Find where the given text appears and provide that cell's center as [X, Y] coordinate. 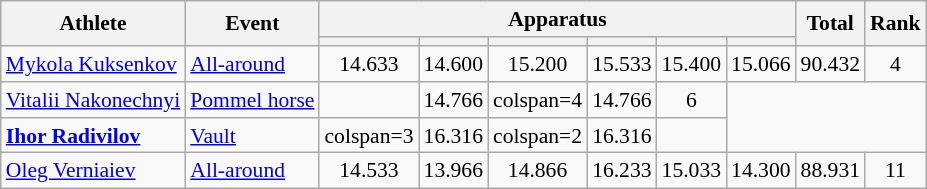
90.432 [830, 64]
Apparatus [557, 19]
colspan=2 [538, 136]
15.400 [692, 64]
14.866 [538, 171]
colspan=4 [538, 100]
14.633 [368, 64]
15.066 [760, 64]
Athlete [93, 24]
15.033 [692, 171]
Ihor Radivilov [93, 136]
14.300 [760, 171]
14.600 [454, 64]
Vitalii Nakonechnyi [93, 100]
11 [896, 171]
Rank [896, 24]
88.931 [830, 171]
14.533 [368, 171]
Vault [252, 136]
15.200 [538, 64]
Total [830, 24]
Pommel horse [252, 100]
13.966 [454, 171]
colspan=3 [368, 136]
Event [252, 24]
15.533 [622, 64]
4 [896, 64]
6 [692, 100]
Oleg Verniaiev [93, 171]
Mykola Kuksenkov [93, 64]
16.233 [622, 171]
